Output the [X, Y] coordinate of the center of the cell containing the given text.  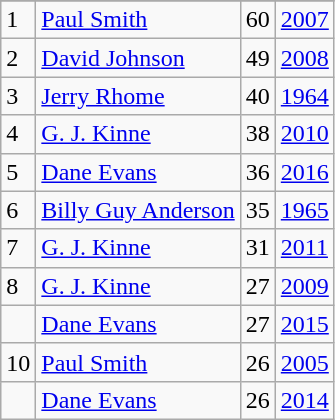
2009 [304, 286]
2014 [304, 400]
4 [18, 134]
38 [258, 134]
1964 [304, 96]
2015 [304, 324]
7 [18, 248]
35 [258, 210]
36 [258, 172]
3 [18, 96]
Jerry Rhome [138, 96]
6 [18, 210]
2016 [304, 172]
1 [18, 20]
David Johnson [138, 58]
8 [18, 286]
2005 [304, 362]
2010 [304, 134]
10 [18, 362]
49 [258, 58]
1965 [304, 210]
60 [258, 20]
2011 [304, 248]
31 [258, 248]
40 [258, 96]
2 [18, 58]
Billy Guy Anderson [138, 210]
2007 [304, 20]
5 [18, 172]
2008 [304, 58]
